Find where the given text appears and provide that cell's center as (X, Y) coordinate. 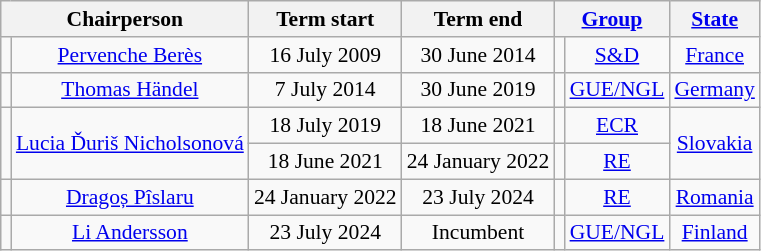
Li Andersson (130, 233)
S&D (618, 55)
16 July 2009 (326, 55)
Chairperson (125, 19)
France (714, 55)
7 July 2014 (326, 90)
18 July 2019 (326, 126)
Thomas Händel (130, 90)
30 June 2014 (478, 55)
Term start (326, 19)
Term end (478, 19)
Group (612, 19)
State (714, 19)
Incumbent (478, 233)
Slovakia (714, 144)
Romania (714, 197)
ECR (618, 126)
Finland (714, 233)
30 June 2019 (478, 90)
Pervenche Berès (130, 55)
Dragoș Pîslaru (130, 197)
Germany (714, 90)
Lucia Ďuriš Nicholsonová (130, 144)
